Provide the [x, y] coordinate of the cell's center where the given text is located.  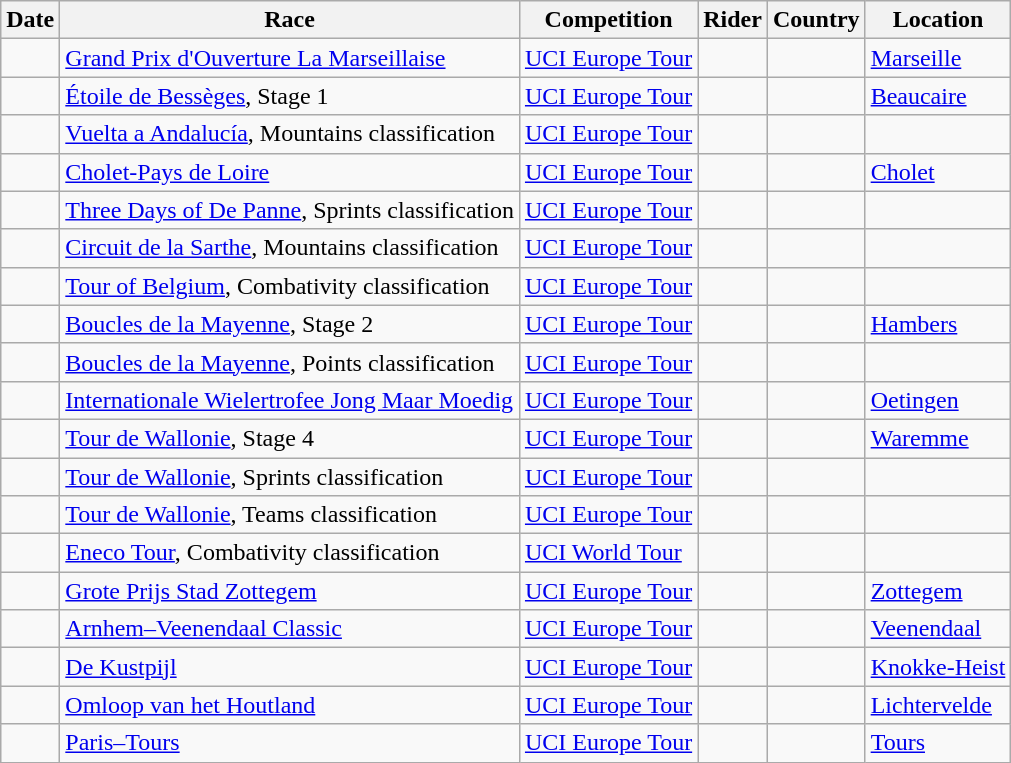
Tour de Wallonie, Sprints classification [290, 477]
Cholet [938, 172]
Cholet-Pays de Loire [290, 172]
Race [290, 20]
Three Days of De Panne, Sprints classification [290, 210]
Waremme [938, 438]
Tour de Wallonie, Stage 4 [290, 438]
Rider [733, 20]
Internationale Wielertrofee Jong Maar Moedig [290, 400]
Boucles de la Mayenne, Points classification [290, 362]
Grand Prix d'Ouverture La Marseillaise [290, 58]
UCI World Tour [608, 553]
Tour of Belgium, Combativity classification [290, 286]
Country [816, 20]
Boucles de la Mayenne, Stage 2 [290, 324]
Beaucaire [938, 96]
Tours [938, 743]
Competition [608, 20]
Marseille [938, 58]
Veenendaal [938, 629]
Zottegem [938, 591]
Date [30, 20]
Vuelta a Andalucía, Mountains classification [290, 134]
Arnhem–Veenendaal Classic [290, 629]
Paris–Tours [290, 743]
Eneco Tour, Combativity classification [290, 553]
Hambers [938, 324]
Location [938, 20]
Omloop van het Houtland [290, 705]
Circuit de la Sarthe, Mountains classification [290, 248]
Oetingen [938, 400]
Lichtervelde [938, 705]
Tour de Wallonie, Teams classification [290, 515]
Étoile de Bessèges, Stage 1 [290, 96]
Grote Prijs Stad Zottegem [290, 591]
De Kustpijl [290, 667]
Knokke-Heist [938, 667]
